Identify which cell holds the provided text, then report its (x, y) central coordinate. 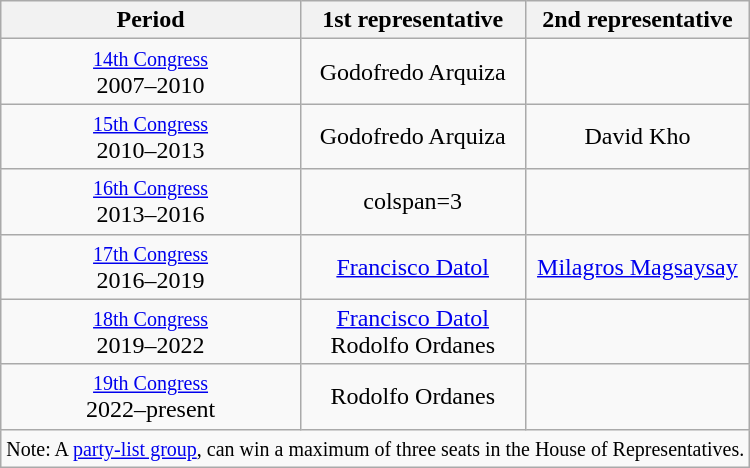
Milagros Magsaysay (638, 266)
David Kho (638, 136)
18th Congress2019–2022 (151, 332)
16th Congress2013–2016 (151, 202)
Francisco DatolRodolfo Ordanes (412, 332)
19th Congress2022–present (151, 396)
Note: A party-list group, can win a maximum of three seats in the House of Representatives. (376, 448)
15th Congress2010–2013 (151, 136)
colspan=3 (412, 202)
17th Congress2016–2019 (151, 266)
Period (151, 20)
Rodolfo Ordanes (412, 396)
1st representative (412, 20)
2nd representative (638, 20)
14th Congress2007–2010 (151, 72)
Francisco Datol (412, 266)
